Output the [x, y] coordinate of the center of the cell containing the given text.  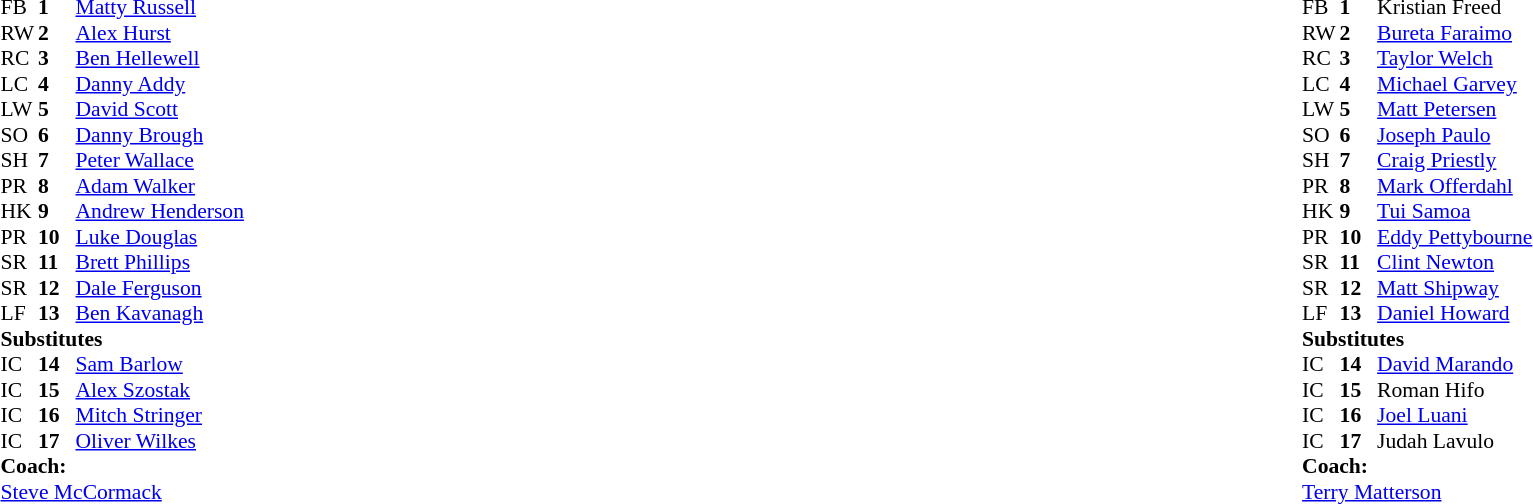
Adam Walker [160, 186]
Judah Lavulo [1454, 441]
Alex Hurst [160, 33]
Brett Phillips [160, 263]
Tui Samoa [1454, 211]
Ben Hellewell [160, 59]
David Scott [160, 109]
Daniel Howard [1454, 313]
Danny Addy [160, 84]
Mark Offerdahl [1454, 186]
Matt Shipway [1454, 288]
Sam Barlow [160, 365]
Peter Wallace [160, 161]
Ben Kavanagh [160, 313]
Mitch Stringer [160, 415]
Dale Ferguson [160, 288]
Taylor Welch [1454, 59]
Michael Garvey [1454, 84]
Andrew Henderson [160, 211]
Alex Szostak [160, 390]
Craig Priestly [1454, 161]
Clint Newton [1454, 263]
Danny Brough [160, 135]
Joseph Paulo [1454, 135]
Oliver Wilkes [160, 441]
Eddy Pettybourne [1454, 237]
Matt Petersen [1454, 109]
Luke Douglas [160, 237]
Bureta Faraimo [1454, 33]
Roman Hifo [1454, 390]
David Marando [1454, 365]
Joel Luani [1454, 415]
